Detect which cell encompasses the target text, then output its [x, y] center coordinate. 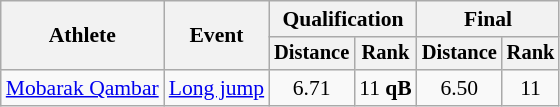
Mobarak Qambar [82, 88]
Long jump [216, 88]
11 qB [386, 88]
Event [216, 36]
6.71 [312, 88]
6.50 [460, 88]
Athlete [82, 36]
11 [531, 88]
Qualification [343, 19]
Final [488, 19]
